Detect which cell encompasses the target text, then output its (x, y) center coordinate. 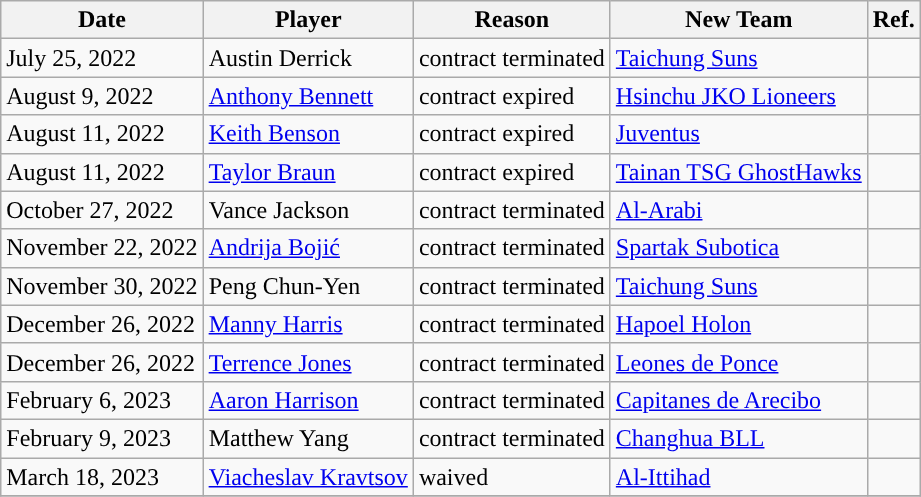
November 30, 2022 (102, 286)
Austin Derrick (308, 58)
Ref. (894, 20)
New Team (738, 20)
waived (512, 477)
November 22, 2022 (102, 248)
Hapoel Holon (738, 324)
Tainan TSG GhostHawks (738, 172)
Spartak Subotica (738, 248)
Keith Benson (308, 134)
July 25, 2022 (102, 58)
Al-Ittihad (738, 477)
Matthew Yang (308, 438)
February 9, 2023 (102, 438)
Changhua BLL (738, 438)
Juventus (738, 134)
Reason (512, 20)
Taylor Braun (308, 172)
October 27, 2022 (102, 210)
Al-Arabi (738, 210)
Peng Chun-Yen (308, 286)
Capitanes de Arecibo (738, 400)
Terrence Jones (308, 362)
Leones de Ponce (738, 362)
March 18, 2023 (102, 477)
Date (102, 20)
Player (308, 20)
Anthony Bennett (308, 96)
Vance Jackson (308, 210)
February 6, 2023 (102, 400)
Aaron Harrison (308, 400)
Andrija Bojić (308, 248)
Manny Harris (308, 324)
Viacheslav Kravtsov (308, 477)
August 9, 2022 (102, 96)
Hsinchu JKO Lioneers (738, 96)
